Provide the (x, y) coordinate of the cell's center where the given text is located.  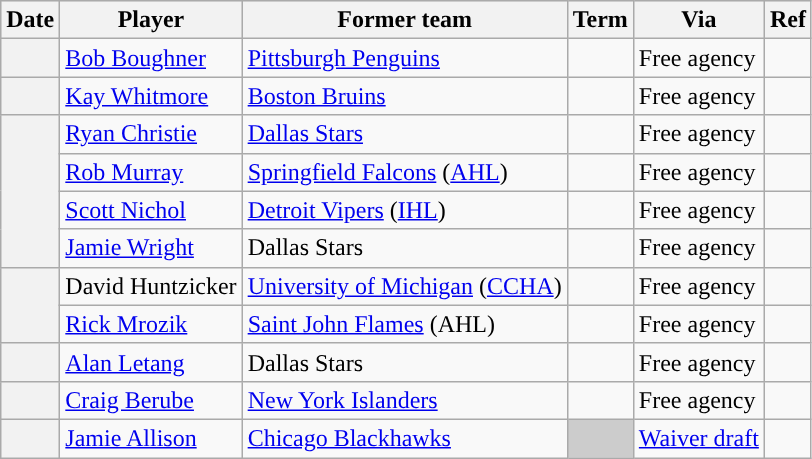
Craig Berube (151, 400)
Waiver draft (698, 438)
Kay Whitmore (151, 96)
Ryan Christie (151, 134)
Springfield Falcons (AHL) (404, 172)
Rick Mrozik (151, 324)
Date (30, 20)
Boston Bruins (404, 96)
Ref (788, 20)
Jamie Wright (151, 248)
Rob Murray (151, 172)
Via (698, 20)
Scott Nichol (151, 210)
Chicago Blackhawks (404, 438)
Saint John Flames (AHL) (404, 324)
Player (151, 20)
Bob Boughner (151, 58)
Pittsburgh Penguins (404, 58)
University of Michigan (CCHA) (404, 286)
Jamie Allison (151, 438)
David Huntzicker (151, 286)
Alan Letang (151, 362)
New York Islanders (404, 400)
Detroit Vipers (IHL) (404, 210)
Former team (404, 20)
Term (600, 20)
